Extract the (X, Y) coordinate from the center of the cell holding the provided text.  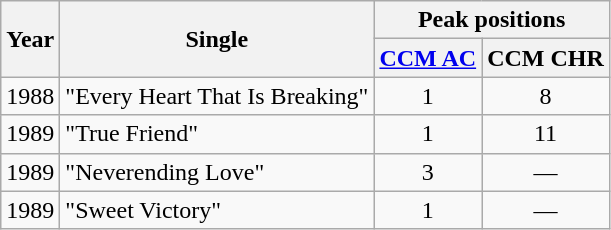
Year (30, 39)
Single (217, 39)
8 (546, 96)
11 (546, 134)
3 (428, 172)
CCM CHR (546, 58)
"True Friend" (217, 134)
"Sweet Victory" (217, 210)
CCM AC (428, 58)
1988 (30, 96)
"Neverending Love" (217, 172)
Peak positions (492, 20)
"Every Heart That Is Breaking" (217, 96)
